Find where the given text appears and provide that cell's center as [x, y] coordinate. 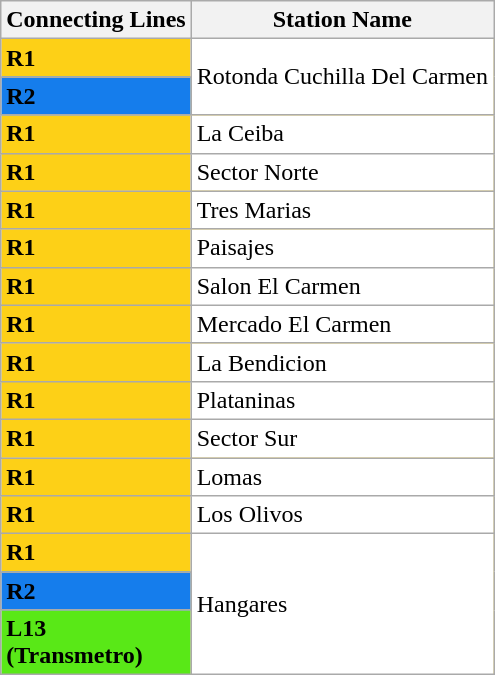
Mercado El Carmen [342, 324]
L13 (Transmetro) [96, 642]
Paisajes [342, 248]
Lomas [342, 477]
Sector Sur [342, 438]
Connecting Lines [96, 20]
La Ceiba [342, 134]
Hangares [342, 604]
Salon El Carmen [342, 286]
Station Name [342, 20]
Tres Marias [342, 210]
Rotonda Cuchilla Del Carmen [342, 77]
Plataninas [342, 400]
La Bendicion [342, 362]
Sector Norte [342, 172]
Los Olivos [342, 515]
